Determine the [x, y] coordinate at the center of the cell enclosing the given text.  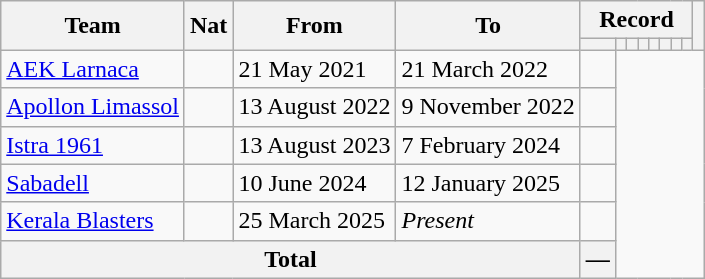
13 August 2023 [314, 145]
Team [93, 26]
21 March 2022 [488, 69]
Apollon Limassol [93, 107]
— [598, 259]
Nat [208, 26]
21 May 2021 [314, 69]
Sabadell [93, 183]
10 June 2024 [314, 183]
Total [291, 259]
9 November 2022 [488, 107]
13 August 2022 [314, 107]
Istra 1961 [93, 145]
Kerala Blasters [93, 221]
Present [488, 221]
7 February 2024 [488, 145]
From [314, 26]
25 March 2025 [314, 221]
12 January 2025 [488, 183]
Record [636, 20]
To [488, 26]
AEK Larnaca [93, 69]
